Scan for the cell matching the given text and deliver its [X, Y] coordinate at center. 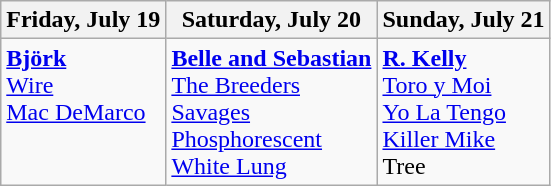
Saturday, July 20 [272, 20]
Friday, July 19 [84, 20]
Sunday, July 21 [464, 20]
BjörkWireMac DeMarco [84, 112]
Belle and SebastianThe BreedersSavagesPhosphorescentWhite Lung [272, 112]
R. KellyToro y MoiYo La TengoKiller MikeTree [464, 112]
